Capture the cell that displays the provided text and extract its [x, y] central coordinate. 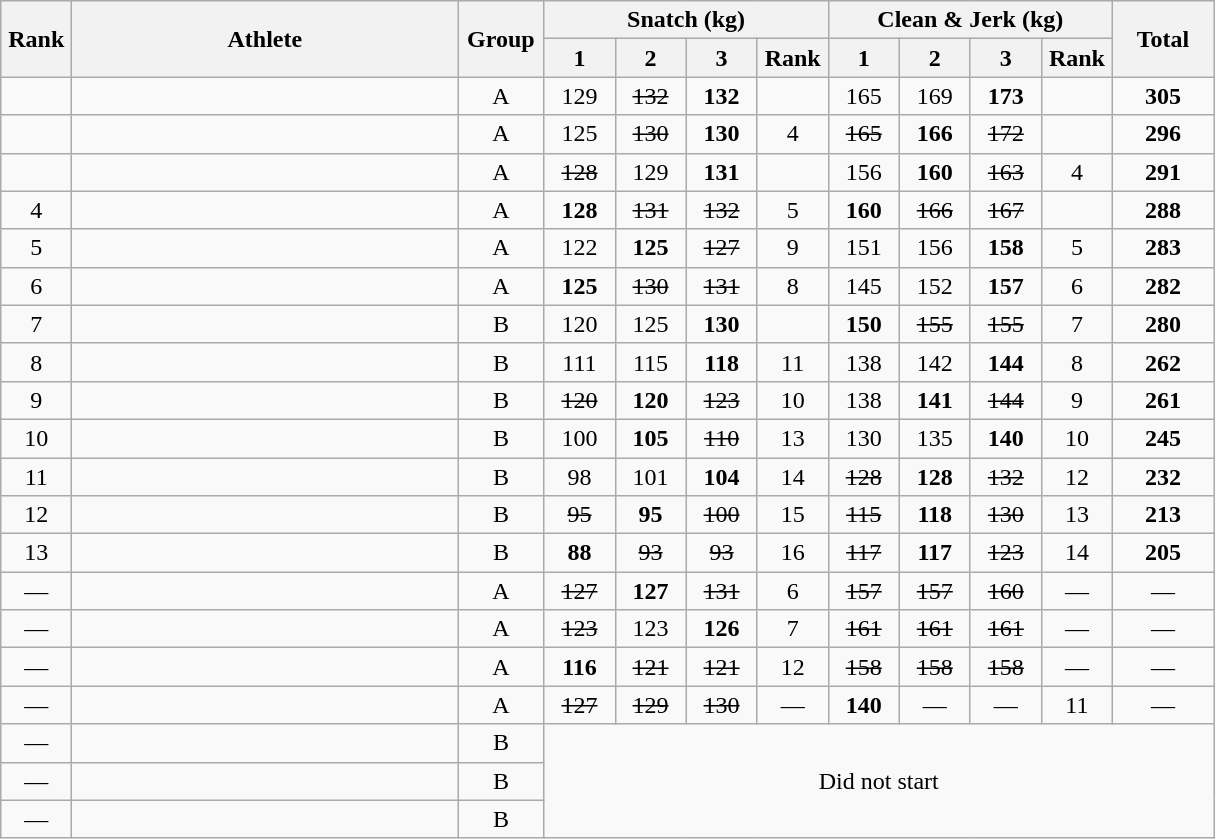
105 [650, 438]
232 [1162, 477]
245 [1162, 438]
Did not start [879, 781]
88 [580, 553]
280 [1162, 324]
305 [1162, 96]
98 [580, 477]
141 [934, 400]
Total [1162, 39]
116 [580, 667]
101 [650, 477]
167 [1006, 210]
173 [1006, 96]
152 [934, 286]
110 [722, 438]
261 [1162, 400]
172 [1006, 134]
126 [722, 629]
151 [864, 248]
104 [722, 477]
Group [501, 39]
205 [1162, 553]
291 [1162, 172]
213 [1162, 515]
135 [934, 438]
163 [1006, 172]
282 [1162, 286]
15 [792, 515]
122 [580, 248]
283 [1162, 248]
Clean & Jerk (kg) [970, 20]
150 [864, 324]
111 [580, 362]
288 [1162, 210]
296 [1162, 134]
145 [864, 286]
262 [1162, 362]
142 [934, 362]
16 [792, 553]
169 [934, 96]
Snatch (kg) [686, 20]
Athlete [265, 39]
